Extract the [x, y] coordinate from the center of the cell holding the provided text.  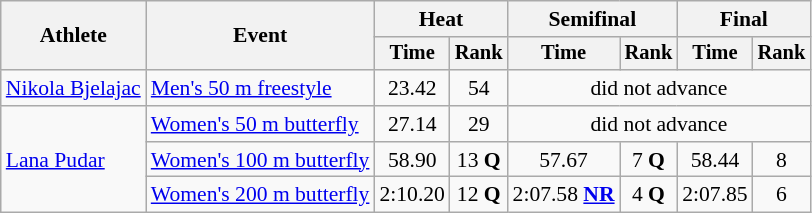
58.90 [412, 160]
Semifinal [593, 19]
Women's 100 m butterfly [260, 160]
27.14 [412, 124]
4 Q [649, 195]
54 [479, 88]
8 [782, 160]
2:07.85 [714, 195]
Heat [440, 19]
6 [782, 195]
7 Q [649, 160]
Event [260, 36]
Nikola Bjelajac [74, 88]
58.44 [714, 160]
23.42 [412, 88]
12 Q [479, 195]
13 Q [479, 160]
Women's 200 m butterfly [260, 195]
57.67 [564, 160]
2:10.20 [412, 195]
Lana Pudar [74, 160]
29 [479, 124]
Women's 50 m butterfly [260, 124]
2:07.58 NR [564, 195]
Athlete [74, 36]
Final [744, 19]
Men's 50 m freestyle [260, 88]
